Detect which cell encompasses the target text, then output its (x, y) center coordinate. 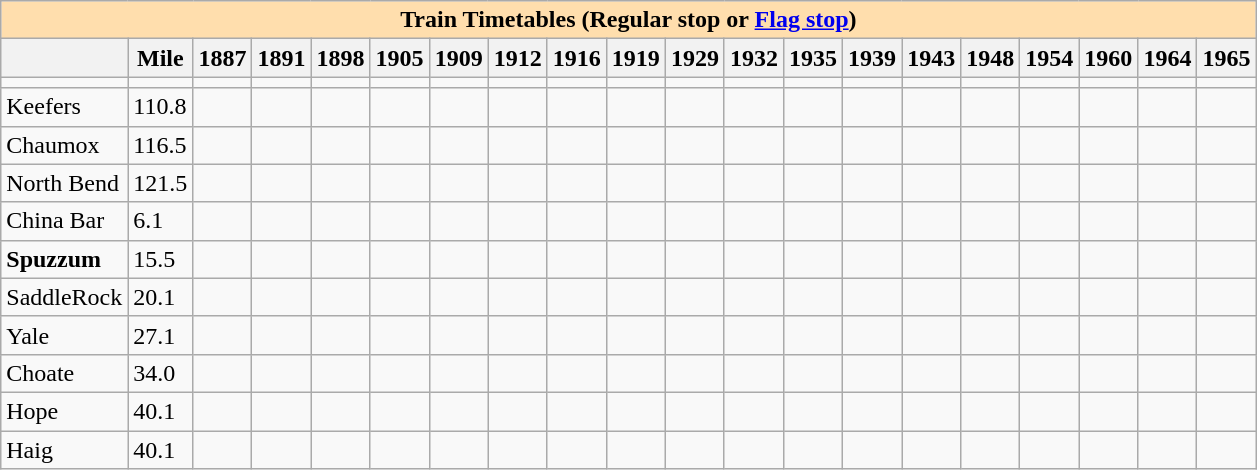
34.0 (160, 373)
1916 (576, 58)
110.8 (160, 107)
Choate (64, 373)
27.1 (160, 335)
1909 (458, 58)
1954 (1050, 58)
1905 (400, 58)
116.5 (160, 145)
121.5 (160, 183)
Spuzzum (64, 259)
Train Timetables (Regular stop or Flag stop) (628, 20)
Mile (160, 58)
China Bar (64, 221)
Keefers (64, 107)
SaddleRock (64, 297)
1887 (222, 58)
20.1 (160, 297)
1939 (872, 58)
1932 (754, 58)
1965 (1226, 58)
Hope (64, 411)
1935 (812, 58)
1960 (1108, 58)
1943 (932, 58)
1898 (340, 58)
1919 (636, 58)
1948 (990, 58)
Haig (64, 449)
15.5 (160, 259)
North Bend (64, 183)
6.1 (160, 221)
Chaumox (64, 145)
1891 (282, 58)
1929 (694, 58)
1912 (518, 58)
1964 (1168, 58)
Yale (64, 335)
